Capture the cell that displays the provided text and extract its (X, Y) central coordinate. 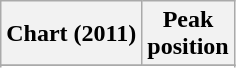
Chart (2011) (72, 34)
Peakposition (188, 34)
